Return the (x, y) coordinate for the center point of the cell that contains the specified text.  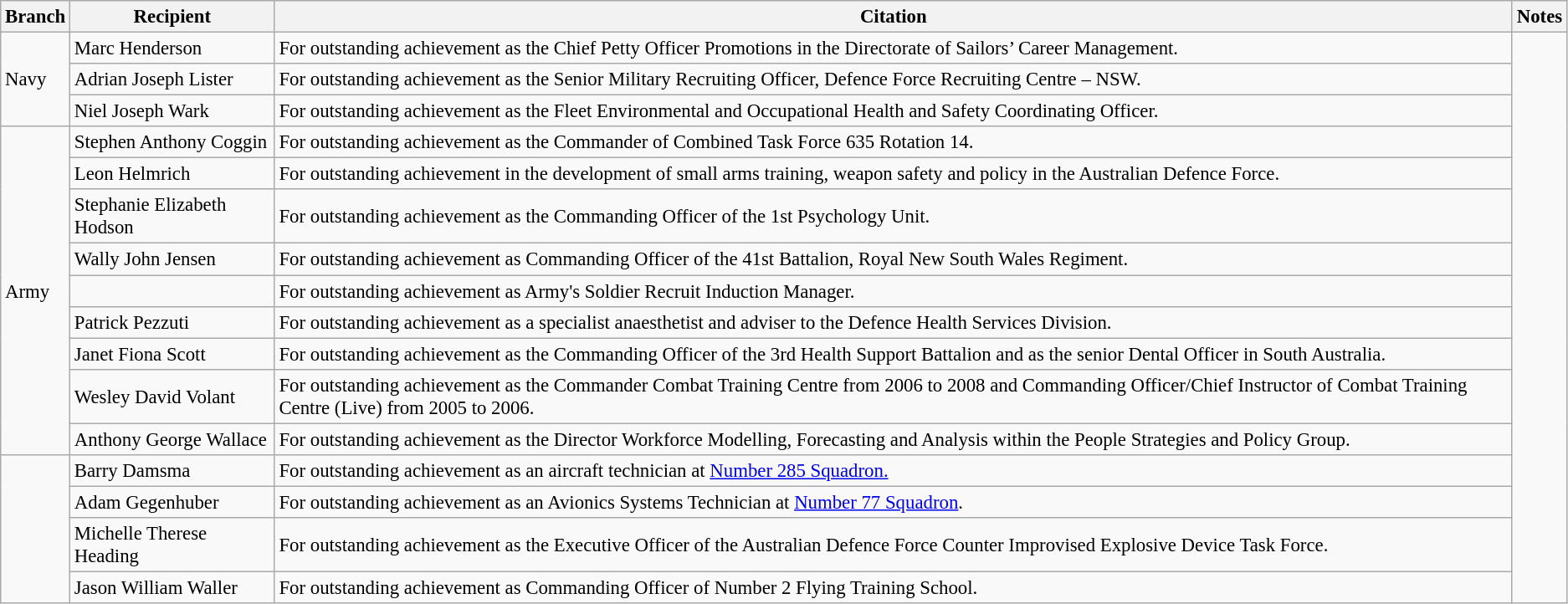
For outstanding achievement as the Senior Military Recruiting Officer, Defence Force Recruiting Centre – NSW. (894, 79)
For outstanding achievement as the Executive Officer of the Australian Defence Force Counter Improvised Explosive Device Task Force. (894, 545)
Niel Joseph Wark (172, 111)
Army (35, 290)
Stephen Anthony Coggin (172, 142)
Adam Gegenhuber (172, 502)
Wally John Jensen (172, 259)
For outstanding achievement as Commanding Officer of Number 2 Flying Training School. (894, 587)
For outstanding achievement as an Avionics Systems Technician at Number 77 Squadron. (894, 502)
Citation (894, 17)
For outstanding achievement as the Chief Petty Officer Promotions in the Directorate of Sailors’ Career Management. (894, 49)
For outstanding achievement as a specialist anaesthetist and adviser to the Defence Health Services Division. (894, 322)
Wesley David Volant (172, 397)
For outstanding achievement as the Commander of Combined Task Force 635 Rotation 14. (894, 142)
Janet Fiona Scott (172, 354)
Marc Henderson (172, 49)
Navy (35, 80)
For outstanding achievement as an aircraft technician at Number 285 Squadron. (894, 471)
Patrick Pezzuti (172, 322)
Barry Damsma (172, 471)
For outstanding achievement as the Commanding Officer of the 1st Psychology Unit. (894, 216)
Adrian Joseph Lister (172, 79)
Jason William Waller (172, 587)
Notes (1540, 17)
Recipient (172, 17)
Leon Helmrich (172, 174)
For outstanding achievement in the development of small arms training, weapon safety and policy in the Australian Defence Force. (894, 174)
Anthony George Wallace (172, 439)
For outstanding achievement as the Fleet Environmental and Occupational Health and Safety Coordinating Officer. (894, 111)
For outstanding achievement as Commanding Officer of the 41st Battalion, Royal New South Wales Regiment. (894, 259)
Michelle Therese Heading (172, 545)
For outstanding achievement as the Commanding Officer of the 3rd Health Support Battalion and as the senior Dental Officer in South Australia. (894, 354)
Stephanie Elizabeth Hodson (172, 216)
For outstanding achievement as Army's Soldier Recruit Induction Manager. (894, 291)
For outstanding achievement as the Director Workforce Modelling, Forecasting and Analysis within the People Strategies and Policy Group. (894, 439)
Branch (35, 17)
